Determine the (x, y) coordinate at the center of the cell enclosing the given text.  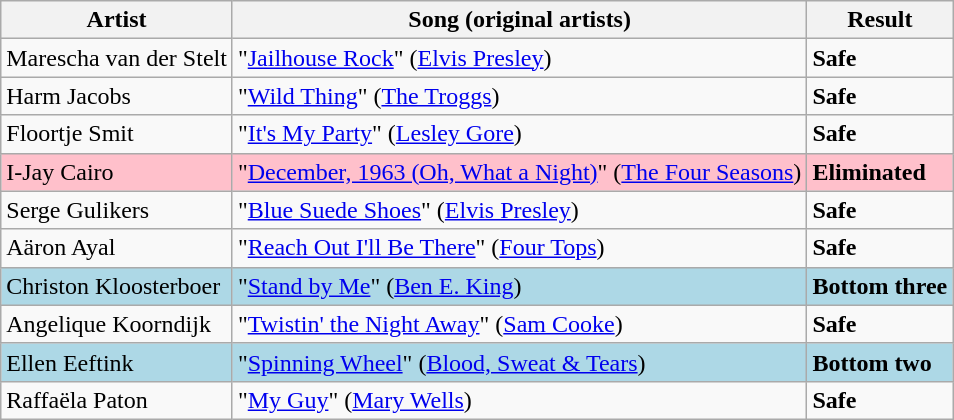
"My Guy" (Mary Wells) (519, 400)
Artist (117, 20)
Serge Gulikers (117, 210)
Aäron Ayal (117, 248)
"Blue Suede Shoes" (Elvis Presley) (519, 210)
I-Jay Cairo (117, 172)
"Wild Thing" (The Troggs) (519, 96)
Song (original artists) (519, 20)
Marescha van der Stelt (117, 58)
"December, 1963 (Oh, What a Night)" (The Four Seasons) (519, 172)
Angelique Koorndijk (117, 324)
Raffaëla Paton (117, 400)
"It's My Party" (Lesley Gore) (519, 134)
Christon Kloosterboer (117, 286)
Ellen Eeftink (117, 362)
Result (880, 20)
Bottom two (880, 362)
Bottom three (880, 286)
"Twistin' the Night Away" (Sam Cooke) (519, 324)
"Reach Out I'll Be There" (Four Tops) (519, 248)
Eliminated (880, 172)
Floortje Smit (117, 134)
"Stand by Me" (Ben E. King) (519, 286)
Harm Jacobs (117, 96)
"Jailhouse Rock" (Elvis Presley) (519, 58)
"Spinning Wheel" (Blood, Sweat & Tears) (519, 362)
